Provide the [x, y] coordinate of the cell's center where the given text is located.  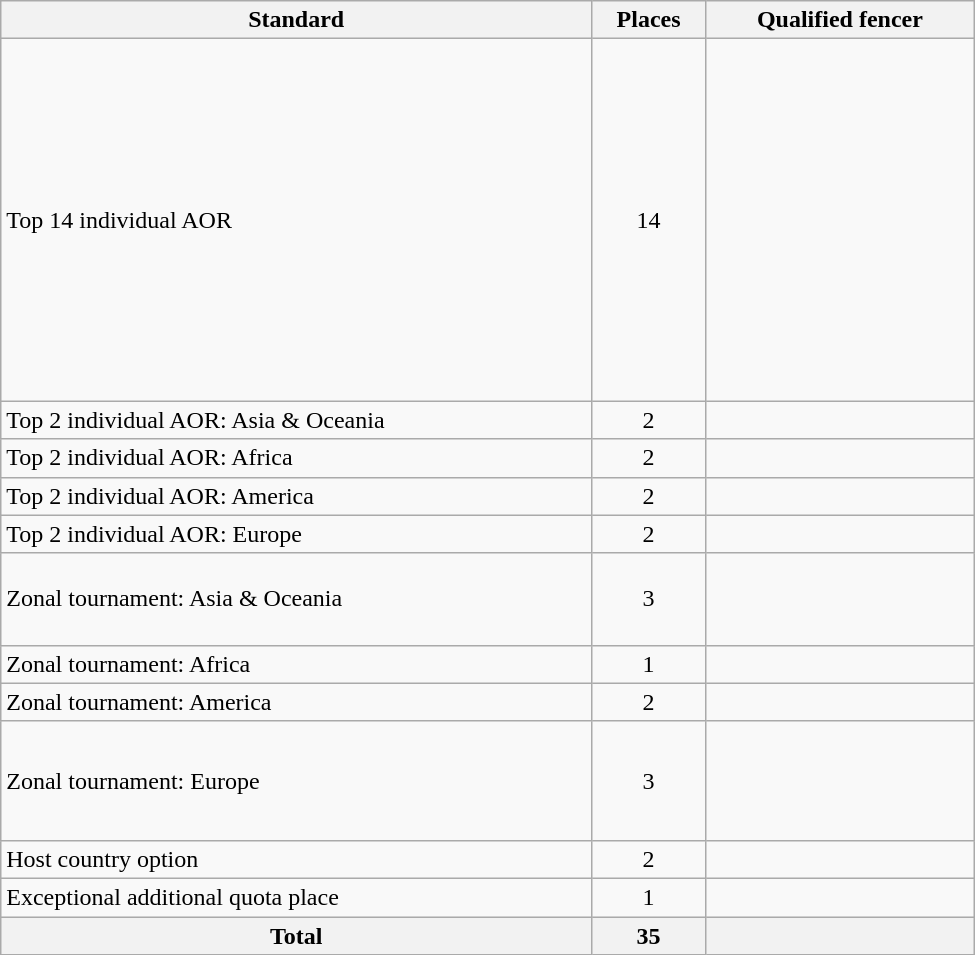
Qualified fencer [840, 20]
Zonal tournament: America [296, 702]
35 [649, 935]
Exceptional additional quota place [296, 897]
Host country option [296, 859]
Top 2 individual AOR: America [296, 496]
Top 2 individual AOR: Europe [296, 534]
Top 14 individual AOR [296, 220]
Top 2 individual AOR: Asia & Oceania [296, 420]
Zonal tournament: Africa [296, 664]
Places [649, 20]
Zonal tournament: Europe [296, 780]
Zonal tournament: Asia & Oceania [296, 599]
Standard [296, 20]
Total [296, 935]
14 [649, 220]
Top 2 individual AOR: Africa [296, 458]
